Scan for the cell matching the given text and deliver its [X, Y] coordinate at center. 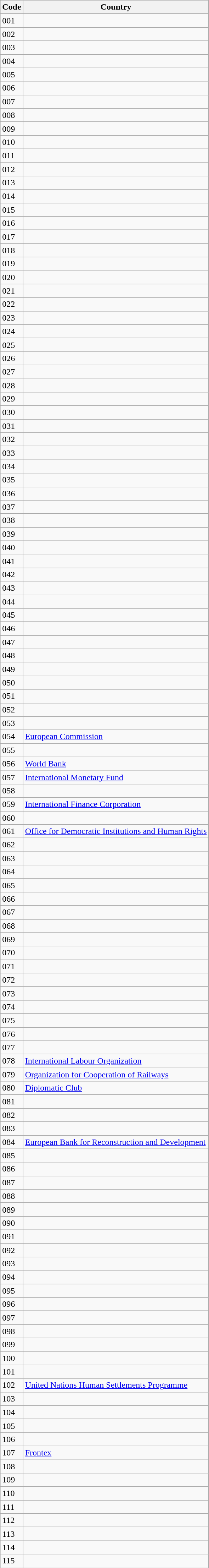
World Bank [116, 764]
043 [12, 588]
063 [12, 858]
025 [12, 345]
049 [12, 669]
078 [12, 1061]
060 [12, 818]
044 [12, 602]
029 [12, 399]
053 [12, 723]
047 [12, 642]
009 [12, 129]
016 [12, 223]
036 [12, 493]
057 [12, 777]
006 [12, 88]
026 [12, 358]
Country [116, 7]
091 [12, 1236]
061 [12, 831]
United Nations Human Settlements Programme [116, 1385]
European Commission [116, 737]
070 [12, 953]
058 [12, 791]
Office for Democratic Institutions and Human Rights [116, 831]
024 [12, 331]
012 [12, 169]
072 [12, 980]
019 [12, 264]
027 [12, 372]
European Bank for Reconstruction and Development [116, 1142]
059 [12, 804]
065 [12, 885]
039 [12, 534]
Organization for Cooperation of Railways [116, 1075]
083 [12, 1129]
Diplomatic Club [116, 1088]
080 [12, 1088]
088 [12, 1196]
109 [12, 1480]
108 [12, 1466]
075 [12, 1020]
068 [12, 926]
037 [12, 507]
107 [12, 1453]
017 [12, 237]
077 [12, 1048]
042 [12, 574]
085 [12, 1155]
055 [12, 750]
048 [12, 656]
081 [12, 1102]
011 [12, 155]
International Monetary Fund [116, 777]
004 [12, 61]
034 [12, 466]
001 [12, 21]
097 [12, 1318]
032 [12, 439]
056 [12, 764]
114 [12, 1547]
067 [12, 912]
041 [12, 561]
115 [12, 1561]
071 [12, 966]
074 [12, 1007]
076 [12, 1034]
040 [12, 547]
023 [12, 318]
082 [12, 1115]
052 [12, 710]
020 [12, 277]
073 [12, 993]
International Finance Corporation [116, 804]
093 [12, 1264]
Frontex [116, 1453]
013 [12, 183]
106 [12, 1439]
089 [12, 1209]
International Labour Organization [116, 1061]
113 [12, 1534]
064 [12, 872]
092 [12, 1250]
015 [12, 210]
090 [12, 1223]
087 [12, 1182]
014 [12, 196]
099 [12, 1345]
100 [12, 1358]
111 [12, 1507]
028 [12, 385]
066 [12, 899]
038 [12, 520]
022 [12, 304]
046 [12, 629]
033 [12, 453]
010 [12, 142]
102 [12, 1385]
096 [12, 1304]
002 [12, 34]
098 [12, 1331]
005 [12, 75]
031 [12, 426]
018 [12, 250]
110 [12, 1493]
101 [12, 1372]
007 [12, 102]
084 [12, 1142]
054 [12, 737]
045 [12, 615]
069 [12, 939]
051 [12, 696]
112 [12, 1520]
105 [12, 1426]
103 [12, 1399]
079 [12, 1075]
094 [12, 1277]
003 [12, 48]
104 [12, 1412]
086 [12, 1169]
062 [12, 845]
095 [12, 1291]
050 [12, 683]
030 [12, 413]
Code [12, 7]
021 [12, 291]
035 [12, 480]
008 [12, 115]
